Output the (x, y) coordinate of the center of the cell containing the given text.  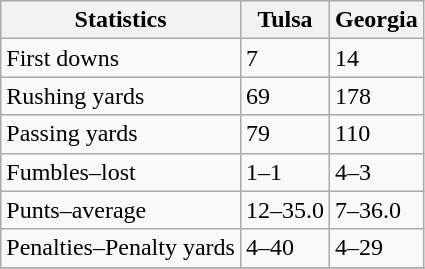
69 (284, 96)
79 (284, 134)
178 (377, 96)
4–40 (284, 248)
Passing yards (121, 134)
Tulsa (284, 20)
12–35.0 (284, 210)
4–3 (377, 172)
110 (377, 134)
Georgia (377, 20)
Penalties–Penalty yards (121, 248)
7–36.0 (377, 210)
14 (377, 58)
Punts–average (121, 210)
7 (284, 58)
First downs (121, 58)
Rushing yards (121, 96)
Statistics (121, 20)
4–29 (377, 248)
Fumbles–lost (121, 172)
1–1 (284, 172)
